For the text-containing cell, return its midpoint in [x, y] coordinate format. 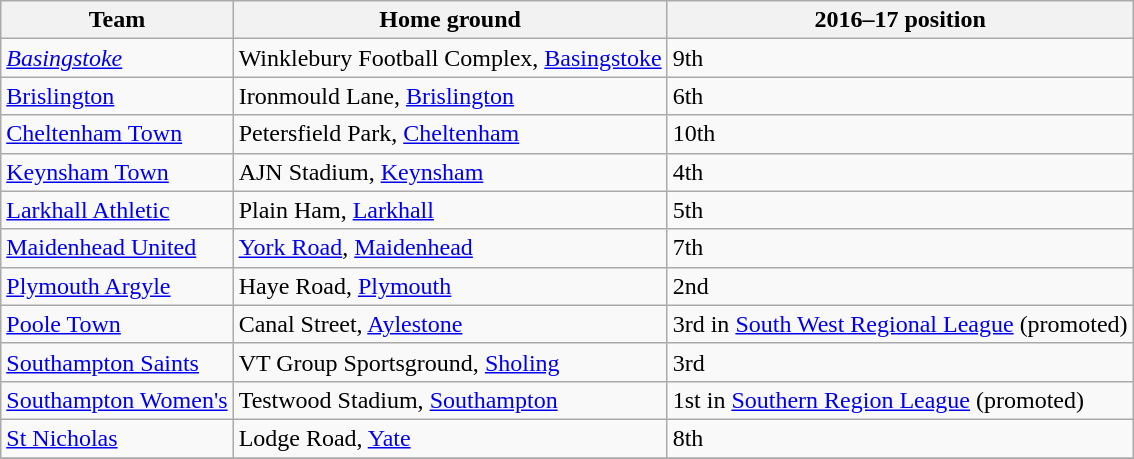
4th [900, 172]
Haye Road, Plymouth [450, 286]
Brislington [117, 96]
Keynsham Town [117, 172]
Home ground [450, 20]
York Road, Maidenhead [450, 248]
Plain Ham, Larkhall [450, 210]
Winklebury Football Complex, Basingstoke [450, 58]
2nd [900, 286]
8th [900, 438]
VT Group Sportsground, Sholing [450, 362]
9th [900, 58]
10th [900, 134]
7th [900, 248]
Southampton Women's [117, 400]
1st in Southern Region League (promoted) [900, 400]
St Nicholas [117, 438]
Cheltenham Town [117, 134]
Testwood Stadium, Southampton [450, 400]
Poole Town [117, 324]
AJN Stadium, Keynsham [450, 172]
Team [117, 20]
Basingstoke [117, 58]
3rd in South West Regional League (promoted) [900, 324]
Maidenhead United [117, 248]
Canal Street, Aylestone [450, 324]
2016–17 position [900, 20]
Southampton Saints [117, 362]
Petersfield Park, Cheltenham [450, 134]
Larkhall Athletic [117, 210]
6th [900, 96]
3rd [900, 362]
5th [900, 210]
Lodge Road, Yate [450, 438]
Plymouth Argyle [117, 286]
Ironmould Lane, Brislington [450, 96]
